Provide the [x, y] coordinate of the cell's center where the given text is located.  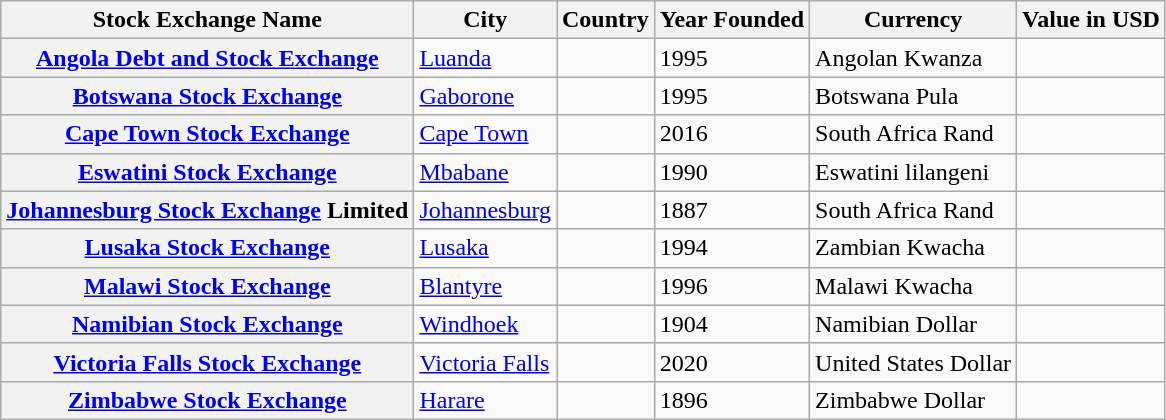
Windhoek [486, 324]
Zimbabwe Stock Exchange [208, 400]
1896 [732, 400]
United States Dollar [914, 362]
Victoria Falls Stock Exchange [208, 362]
Country [605, 20]
Angolan Kwanza [914, 58]
2020 [732, 362]
Eswatini Stock Exchange [208, 172]
City [486, 20]
Value in USD [1092, 20]
2016 [732, 134]
Cape Town [486, 134]
Malawi Kwacha [914, 286]
1996 [732, 286]
Namibian Dollar [914, 324]
Zimbabwe Dollar [914, 400]
Angola Debt and Stock Exchange [208, 58]
Botswana Stock Exchange [208, 96]
Victoria Falls [486, 362]
Mbabane [486, 172]
Namibian Stock Exchange [208, 324]
Johannesburg Stock Exchange Limited [208, 210]
1990 [732, 172]
Blantyre [486, 286]
1904 [732, 324]
Currency [914, 20]
1994 [732, 248]
Johannesburg [486, 210]
Gaborone [486, 96]
Harare [486, 400]
Lusaka Stock Exchange [208, 248]
Malawi Stock Exchange [208, 286]
Botswana Pula [914, 96]
Cape Town Stock Exchange [208, 134]
Luanda [486, 58]
1887 [732, 210]
Zambian Kwacha [914, 248]
Stock Exchange Name [208, 20]
Lusaka [486, 248]
Year Founded [732, 20]
Eswatini lilangeni [914, 172]
